Determine the (x, y) coordinate at the center of the cell enclosing the given text.  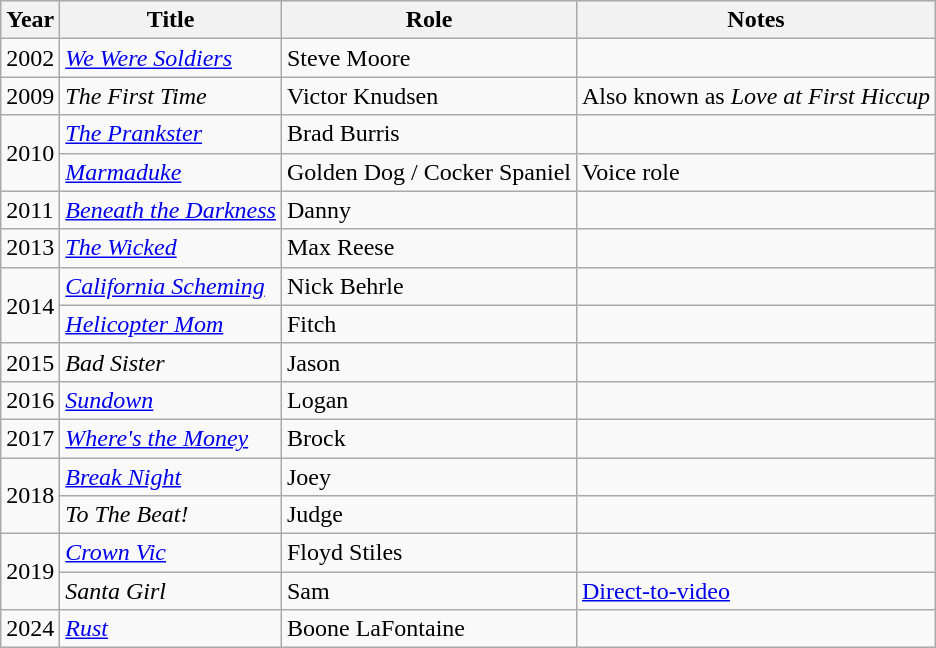
The Prankster (171, 134)
The First Time (171, 96)
Max Reese (428, 248)
2002 (30, 58)
We Were Soldiers (171, 58)
Nick Behrle (428, 286)
2015 (30, 362)
To The Beat! (171, 515)
Floyd Stiles (428, 553)
Beneath the Darkness (171, 210)
2014 (30, 305)
Boone LaFontaine (428, 629)
Santa Girl (171, 591)
California Scheming (171, 286)
Brad Burris (428, 134)
Marmaduke (171, 172)
2016 (30, 400)
Rust (171, 629)
Notes (756, 20)
Sundown (171, 400)
Sam (428, 591)
Role (428, 20)
2017 (30, 438)
Logan (428, 400)
Danny (428, 210)
Direct-to-video (756, 591)
2024 (30, 629)
The Wicked (171, 248)
2010 (30, 153)
2019 (30, 572)
Jason (428, 362)
Voice role (756, 172)
Where's the Money (171, 438)
Fitch (428, 324)
Victor Knudsen (428, 96)
Helicopter Mom (171, 324)
2018 (30, 496)
Crown Vic (171, 553)
Golden Dog / Cocker Spaniel (428, 172)
2009 (30, 96)
Break Night (171, 477)
Also known as Love at First Hiccup (756, 96)
2011 (30, 210)
Brock (428, 438)
Judge (428, 515)
Joey (428, 477)
2013 (30, 248)
Bad Sister (171, 362)
Steve Moore (428, 58)
Title (171, 20)
Year (30, 20)
